Extract the [X, Y] coordinate from the center of the cell holding the provided text.  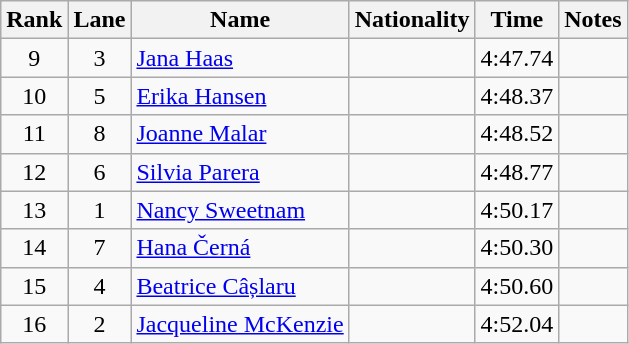
4:48.37 [517, 96]
4:50.30 [517, 248]
16 [34, 324]
Beatrice Câșlaru [240, 286]
15 [34, 286]
Erika Hansen [240, 96]
5 [100, 96]
1 [100, 210]
9 [34, 58]
Name [240, 20]
Jacqueline McKenzie [240, 324]
11 [34, 134]
4:47.74 [517, 58]
4 [100, 286]
4:48.77 [517, 172]
13 [34, 210]
2 [100, 324]
8 [100, 134]
4:52.04 [517, 324]
Nancy Sweetnam [240, 210]
Notes [593, 20]
4:48.52 [517, 134]
Time [517, 20]
Lane [100, 20]
Hana Černá [240, 248]
4:50.17 [517, 210]
12 [34, 172]
7 [100, 248]
6 [100, 172]
Nationality [412, 20]
14 [34, 248]
Rank [34, 20]
Silvia Parera [240, 172]
3 [100, 58]
4:50.60 [517, 286]
10 [34, 96]
Jana Haas [240, 58]
Joanne Malar [240, 134]
